Locate the cell with the specified text and output its [X, Y] center coordinate. 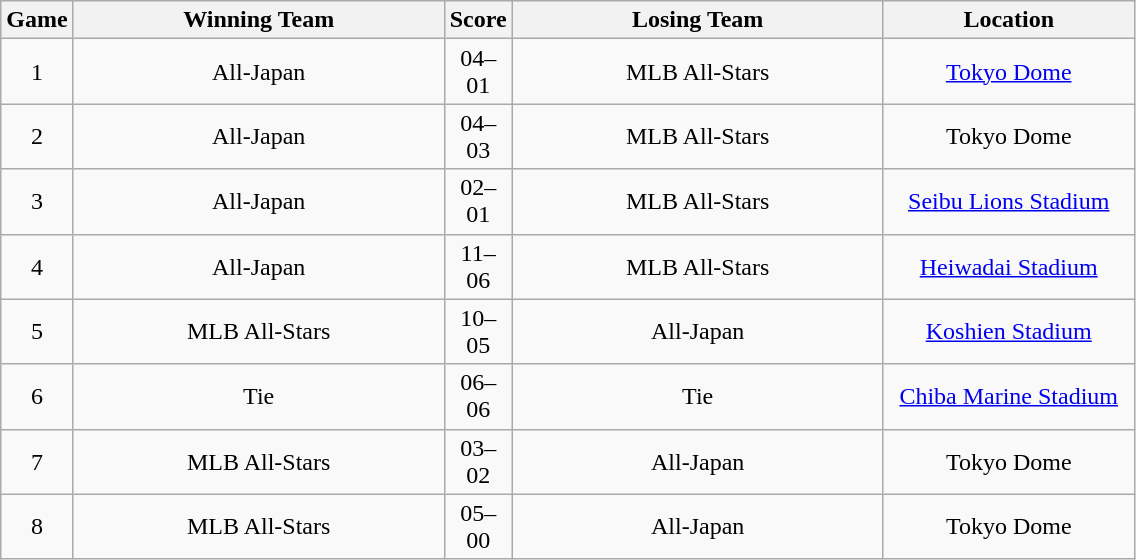
4 [37, 266]
Heiwadai Stadium [1008, 266]
Winning Team [258, 20]
Koshien Stadium [1008, 332]
Seibu Lions Stadium [1008, 202]
03–02 [478, 462]
Chiba Marine Stadium [1008, 396]
Losing Team [698, 20]
06–06 [478, 396]
Location [1008, 20]
Score [478, 20]
5 [37, 332]
05–00 [478, 526]
Game [37, 20]
1 [37, 72]
7 [37, 462]
2 [37, 136]
02–01 [478, 202]
11–06 [478, 266]
10–05 [478, 332]
3 [37, 202]
04–01 [478, 72]
6 [37, 396]
04–03 [478, 136]
8 [37, 526]
